Detect which cell encompasses the target text, then output its [x, y] center coordinate. 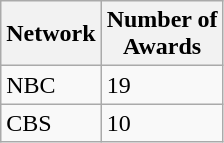
CBS [51, 123]
Network [51, 34]
NBC [51, 85]
Number ofAwards [162, 34]
10 [162, 123]
19 [162, 85]
